Provide the [X, Y] coordinate of the cell's center where the given text is located.  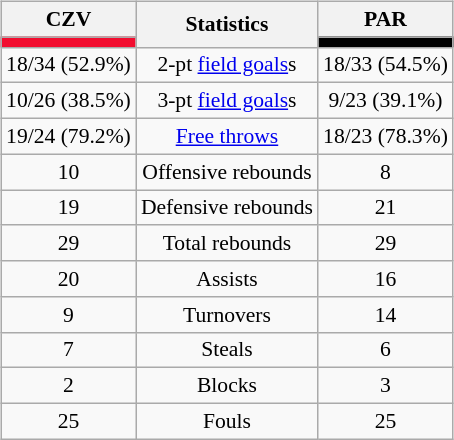
Turnovers [227, 314]
Free throws [227, 136]
Defensive rebounds [227, 208]
18/33 (54.5%) [386, 65]
10 [68, 172]
PAR [386, 19]
2-pt field goalss [227, 65]
18/34 (52.9%) [68, 65]
19 [68, 208]
20 [68, 279]
3 [386, 386]
21 [386, 208]
Offensive rebounds [227, 172]
Assists [227, 279]
16 [386, 279]
3-pt field goalss [227, 101]
10/26 (38.5%) [68, 101]
19/24 (79.2%) [68, 136]
Total rebounds [227, 243]
7 [68, 350]
2 [68, 386]
9 [68, 314]
CZV [68, 19]
18/23 (78.3%) [386, 136]
9/23 (39.1%) [386, 101]
Fouls [227, 421]
Steals [227, 350]
Statistics [227, 24]
14 [386, 314]
Blocks [227, 386]
8 [386, 172]
6 [386, 350]
